Provide the [X, Y] coordinate of the cell's center where the given text is located.  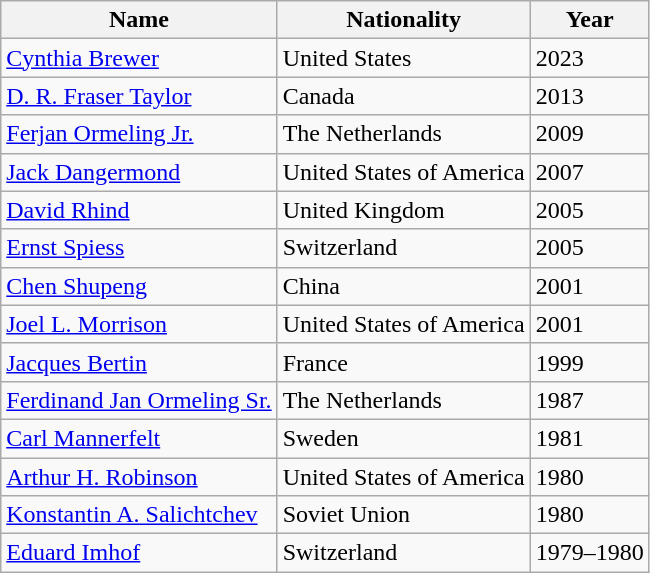
1979–1980 [590, 553]
China [404, 286]
Konstantin A. Salichtchev [139, 515]
United Kingdom [404, 210]
2009 [590, 134]
Arthur H. Robinson [139, 477]
1987 [590, 400]
1981 [590, 438]
Jacques Bertin [139, 362]
Canada [404, 96]
Soviet Union [404, 515]
1999 [590, 362]
D. R. Fraser Taylor [139, 96]
France [404, 362]
2013 [590, 96]
2023 [590, 58]
Name [139, 20]
Ferdinand Jan Ormeling Sr. [139, 400]
2007 [590, 172]
Year [590, 20]
United States [404, 58]
Ferjan Ormeling Jr. [139, 134]
Jack Dangermond [139, 172]
Eduard Imhof [139, 553]
Joel L. Morrison [139, 324]
Carl Mannerfelt [139, 438]
Chen Shupeng [139, 286]
Ernst Spiess [139, 248]
Cynthia Brewer [139, 58]
Sweden [404, 438]
David Rhind [139, 210]
Nationality [404, 20]
